Determine the [X, Y] coordinate at the center of the cell enclosing the given text.  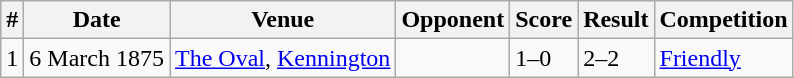
Competition [724, 20]
2–2 [616, 58]
1–0 [544, 58]
Friendly [724, 58]
Date [97, 20]
1 [12, 58]
# [12, 20]
Venue [283, 20]
Result [616, 20]
Opponent [453, 20]
Score [544, 20]
The Oval, Kennington [283, 58]
6 March 1875 [97, 58]
